Capture the cell that displays the provided text and extract its [X, Y] central coordinate. 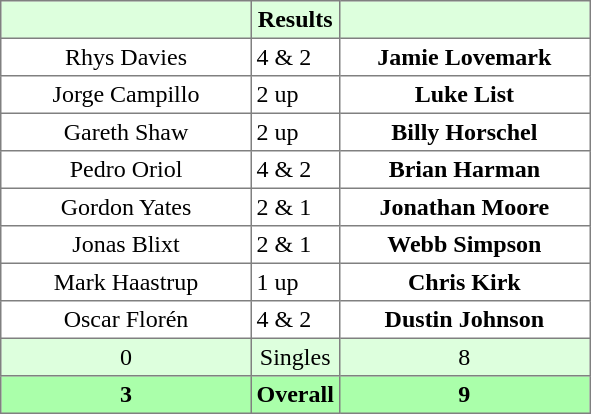
Jonas Blixt [126, 245]
8 [464, 357]
Oscar Florén [126, 320]
Results [295, 20]
9 [464, 395]
Brian Harman [464, 170]
Gareth Shaw [126, 132]
3 [126, 395]
Overall [295, 395]
Gordon Yates [126, 207]
Dustin Johnson [464, 320]
Jamie Lovemark [464, 57]
Billy Horschel [464, 132]
Singles [295, 357]
Mark Haastrup [126, 282]
Chris Kirk [464, 282]
0 [126, 357]
Rhys Davies [126, 57]
1 up [295, 282]
Webb Simpson [464, 245]
Luke List [464, 95]
Jorge Campillo [126, 95]
Jonathan Moore [464, 207]
Pedro Oriol [126, 170]
